From the cell containing the given text, extract its center point as [X, Y] coordinate. 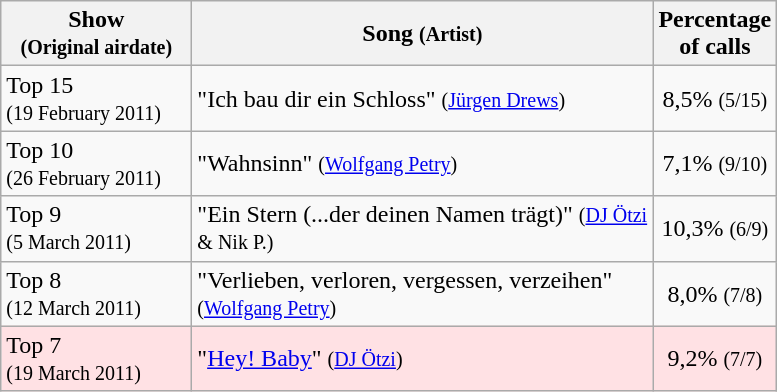
Top 15(19 February 2011) [96, 98]
Top 10(26 February 2011) [96, 164]
7,1% (9/10) [715, 164]
"Verlieben, verloren, vergessen, verzeihen" (Wolfgang Petry) [422, 294]
8,5% (5/15) [715, 98]
Percentage of calls [715, 34]
10,3% (6/9) [715, 228]
Song (Artist) [422, 34]
"Ein Stern (...der deinen Namen trägt)" (DJ Ötzi & Nik P.) [422, 228]
"Hey! Baby" (DJ Ötzi) [422, 358]
"Ich bau dir ein Schloss" (Jürgen Drews) [422, 98]
Top 9(5 March 2011) [96, 228]
Top 8(12 March 2011) [96, 294]
9,2% (7/7) [715, 358]
"Wahnsinn" (Wolfgang Petry) [422, 164]
Top 7(19 March 2011) [96, 358]
8,0% (7/8) [715, 294]
Show(Original airdate) [96, 34]
